Pinpoint the cell where the given text exists, returning its (X, Y) midpoint coordinate. 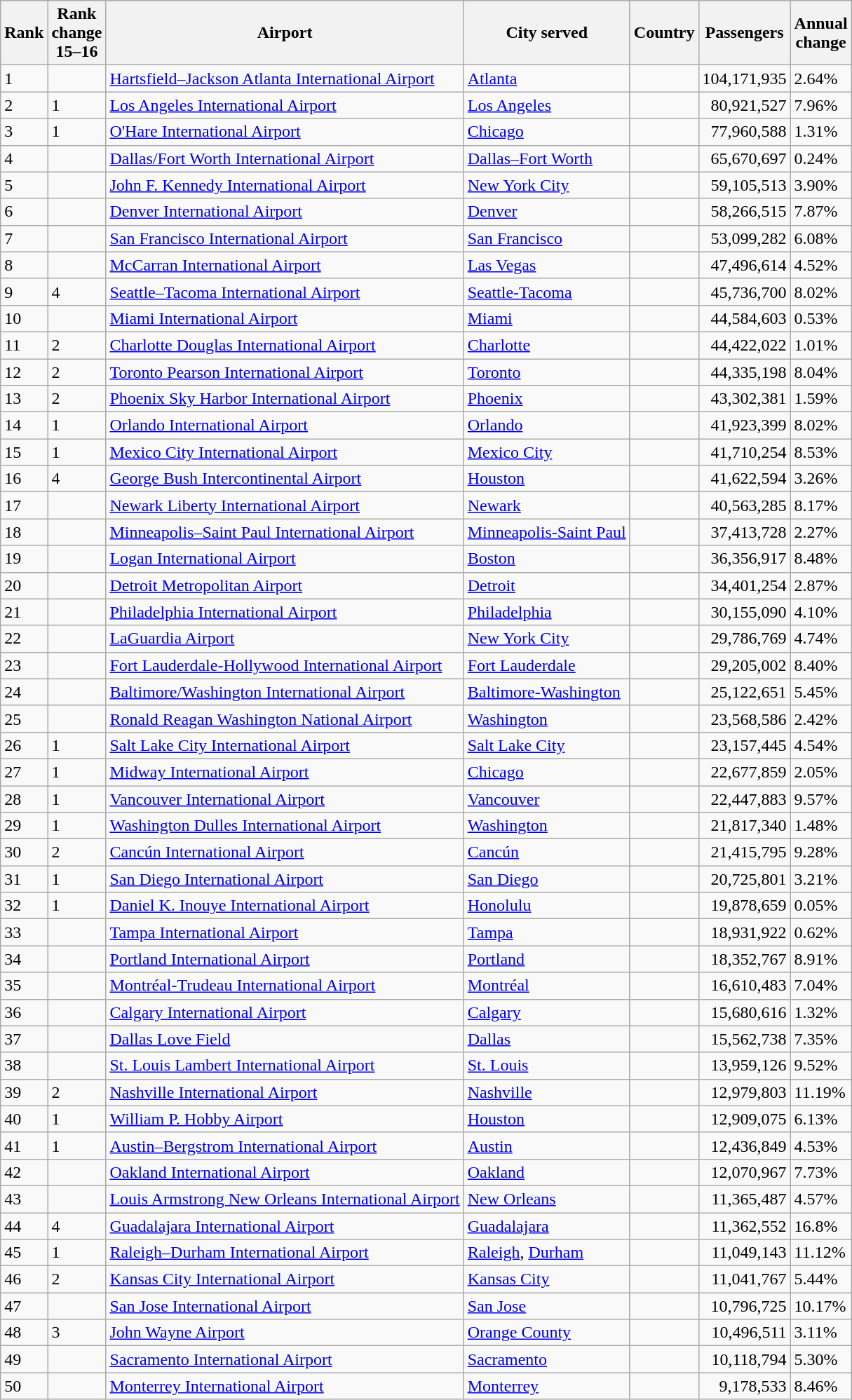
45 (24, 1253)
34 (24, 959)
4.74% (820, 639)
18 (24, 532)
29,786,769 (745, 639)
16,610,483 (745, 986)
Fort Lauderdale-Hollywood International Airport (285, 665)
7.35% (820, 1039)
Toronto (547, 372)
John Wayne Airport (285, 1333)
21,817,340 (745, 826)
Denver International Airport (285, 212)
10 (24, 318)
San Francisco International Airport (285, 238)
20 (24, 585)
Dallas (547, 1039)
22,677,859 (745, 772)
41,710,254 (745, 452)
0.62% (820, 932)
6.08% (820, 238)
3.90% (820, 185)
Cancún (547, 852)
Daniel K. Inouye International Airport (285, 906)
12,979,803 (745, 1092)
11,049,143 (745, 1253)
11 (24, 345)
104,171,935 (745, 79)
7.87% (820, 212)
4.10% (820, 612)
11,041,767 (745, 1279)
7 (24, 238)
3.21% (820, 879)
Seattle–Tacoma International Airport (285, 292)
24 (24, 692)
Minneapolis-Saint Paul (547, 532)
31 (24, 879)
St. Louis (547, 1066)
6 (24, 212)
44,422,022 (745, 345)
46 (24, 1279)
15 (24, 452)
4.54% (820, 745)
25,122,651 (745, 692)
Mexico City International Airport (285, 452)
9 (24, 292)
35 (24, 986)
18,352,767 (745, 959)
26 (24, 745)
37,413,728 (745, 532)
Logan International Airport (285, 559)
7.04% (820, 986)
Kansas City International Airport (285, 1279)
Portland (547, 959)
Minneapolis–Saint Paul International Airport (285, 532)
30,155,090 (745, 612)
Baltimore/Washington International Airport (285, 692)
Charlotte (547, 345)
Dallas/Fort Worth International Airport (285, 158)
2.27% (820, 532)
1.59% (820, 399)
77,960,588 (745, 132)
Salt Lake City (547, 745)
1.32% (820, 1012)
Mexico City (547, 452)
Guadalajara (547, 1226)
8.91% (820, 959)
Airport (285, 33)
LaGuardia Airport (285, 639)
20,725,801 (745, 879)
41,622,594 (745, 479)
11,362,552 (745, 1226)
Monterrey International Airport (285, 1386)
San Diego International Airport (285, 879)
Sacramento (547, 1359)
Kansas City (547, 1279)
1.48% (820, 826)
Hartsfield–Jackson Atlanta International Airport (285, 79)
2.42% (820, 719)
Montréal-Trudeau International Airport (285, 986)
12,909,075 (745, 1119)
Denver (547, 212)
Phoenix (547, 399)
Guadalajara International Airport (285, 1226)
Ronald Reagan Washington National Airport (285, 719)
Philadelphia (547, 612)
47,496,614 (745, 265)
25 (24, 719)
49 (24, 1359)
43 (24, 1199)
10,796,725 (745, 1306)
5 (24, 185)
Raleigh, Durham (547, 1253)
Baltimore-Washington (547, 692)
41 (24, 1146)
Newark Liberty International Airport (285, 505)
3.26% (820, 479)
Los Angeles International Airport (285, 105)
16 (24, 479)
Vancouver International Airport (285, 798)
43,302,381 (745, 399)
0.05% (820, 906)
Austin (547, 1146)
Orlando (547, 426)
8.40% (820, 665)
William P. Hobby Airport (285, 1119)
27 (24, 772)
39 (24, 1092)
12,436,849 (745, 1146)
Rankchange15–16 (77, 33)
San Diego (547, 879)
Newark (547, 505)
15,680,616 (745, 1012)
Detroit (547, 585)
50 (24, 1386)
Fort Lauderdale (547, 665)
Orlando International Airport (285, 426)
8.17% (820, 505)
16.8% (820, 1226)
Atlanta (547, 79)
Montréal (547, 986)
33 (24, 932)
Miami (547, 318)
48 (24, 1333)
14 (24, 426)
Dallas–Fort Worth (547, 158)
11,365,487 (745, 1199)
34,401,254 (745, 585)
41,923,399 (745, 426)
11.12% (820, 1253)
12,070,967 (745, 1172)
Oakland International Airport (285, 1172)
38 (24, 1066)
Louis Armstrong New Orleans International Airport (285, 1199)
Raleigh–Durham International Airport (285, 1253)
8.04% (820, 372)
10,496,511 (745, 1333)
5.44% (820, 1279)
9.57% (820, 798)
40,563,285 (745, 505)
Nashville International Airport (285, 1092)
8.48% (820, 559)
0.24% (820, 158)
59,105,513 (745, 185)
13,959,126 (745, 1066)
McCarran International Airport (285, 265)
Passengers (745, 33)
23,157,445 (745, 745)
Calgary International Airport (285, 1012)
Oakland (547, 1172)
Nashville (547, 1092)
47 (24, 1306)
4.53% (820, 1146)
44,335,198 (745, 372)
22 (24, 639)
9.52% (820, 1066)
Charlotte Douglas International Airport (285, 345)
18,931,922 (745, 932)
Las Vegas (547, 265)
17 (24, 505)
32 (24, 906)
San Jose (547, 1306)
80,921,527 (745, 105)
Austin–Bergstrom International Airport (285, 1146)
19,878,659 (745, 906)
Midway International Airport (285, 772)
23,568,586 (745, 719)
St. Louis Lambert International Airport (285, 1066)
53,099,282 (745, 238)
7.73% (820, 1172)
36 (24, 1012)
15,562,738 (745, 1039)
Tampa International Airport (285, 932)
42 (24, 1172)
5.30% (820, 1359)
4.52% (820, 265)
45,736,700 (745, 292)
22,447,883 (745, 798)
Los Angeles (547, 105)
44,584,603 (745, 318)
New Orleans (547, 1199)
Vancouver (547, 798)
O'Hare International Airport (285, 132)
9,178,533 (745, 1386)
Phoenix Sky Harbor International Airport (285, 399)
San Francisco (547, 238)
8.46% (820, 1386)
7.96% (820, 105)
Calgary (547, 1012)
36,356,917 (745, 559)
Washington Dulles International Airport (285, 826)
8.53% (820, 452)
Seattle-Tacoma (547, 292)
8 (24, 265)
40 (24, 1119)
28 (24, 798)
Honolulu (547, 906)
Portland International Airport (285, 959)
3.11% (820, 1333)
1.01% (820, 345)
6.13% (820, 1119)
Boston (547, 559)
Country (664, 33)
Monterrey (547, 1386)
Annualchange (820, 33)
1.31% (820, 132)
44 (24, 1226)
58,266,515 (745, 212)
23 (24, 665)
Orange County (547, 1333)
65,670,697 (745, 158)
San Jose International Airport (285, 1306)
Tampa (547, 932)
George Bush Intercontinental Airport (285, 479)
29 (24, 826)
2.05% (820, 772)
Salt Lake City International Airport (285, 745)
11.19% (820, 1092)
30 (24, 852)
Toronto Pearson International Airport (285, 372)
Cancún International Airport (285, 852)
29,205,002 (745, 665)
2.64% (820, 79)
0.53% (820, 318)
4.57% (820, 1199)
19 (24, 559)
5.45% (820, 692)
Sacramento International Airport (285, 1359)
12 (24, 372)
10,118,794 (745, 1359)
10.17% (820, 1306)
Philadelphia International Airport (285, 612)
21,415,795 (745, 852)
21 (24, 612)
Detroit Metropolitan Airport (285, 585)
13 (24, 399)
2.87% (820, 585)
City served (547, 33)
37 (24, 1039)
Dallas Love Field (285, 1039)
John F. Kennedy International Airport (285, 185)
Rank (24, 33)
Miami International Airport (285, 318)
9.28% (820, 852)
